Extract the [x, y] coordinate from the center of the cell holding the provided text.  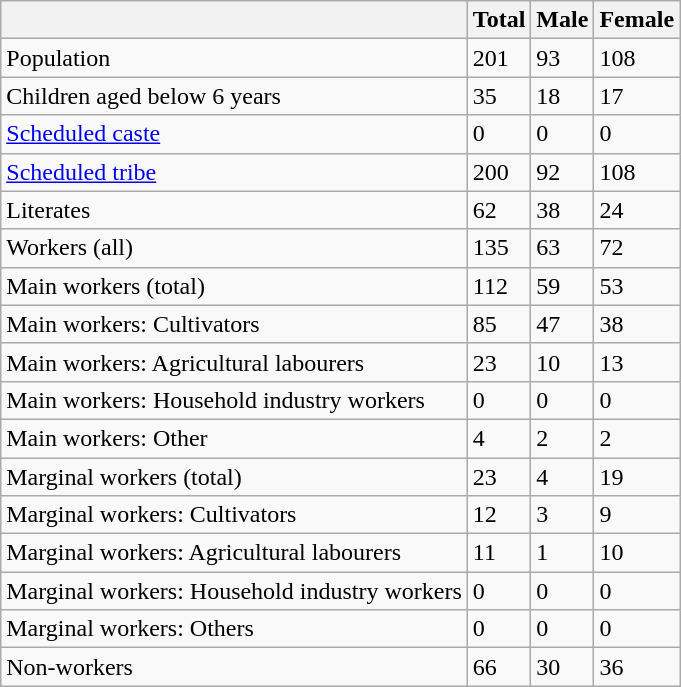
17 [637, 96]
93 [562, 58]
Marginal workers (total) [234, 477]
18 [562, 96]
201 [499, 58]
30 [562, 667]
Scheduled caste [234, 134]
13 [637, 362]
72 [637, 248]
85 [499, 324]
12 [499, 515]
35 [499, 96]
Children aged below 6 years [234, 96]
24 [637, 210]
Workers (all) [234, 248]
Main workers: Agricultural labourers [234, 362]
Main workers (total) [234, 286]
92 [562, 172]
63 [562, 248]
47 [562, 324]
Literates [234, 210]
Marginal workers: Others [234, 629]
Marginal workers: Agricultural labourers [234, 553]
Main workers: Cultivators [234, 324]
11 [499, 553]
59 [562, 286]
Male [562, 20]
Main workers: Household industry workers [234, 400]
Total [499, 20]
1 [562, 553]
200 [499, 172]
Main workers: Other [234, 438]
62 [499, 210]
Scheduled tribe [234, 172]
Marginal workers: Cultivators [234, 515]
Marginal workers: Household industry workers [234, 591]
9 [637, 515]
36 [637, 667]
66 [499, 667]
3 [562, 515]
19 [637, 477]
Non-workers [234, 667]
53 [637, 286]
135 [499, 248]
112 [499, 286]
Female [637, 20]
Population [234, 58]
